Return (X, Y) of the center of cell containing provided text 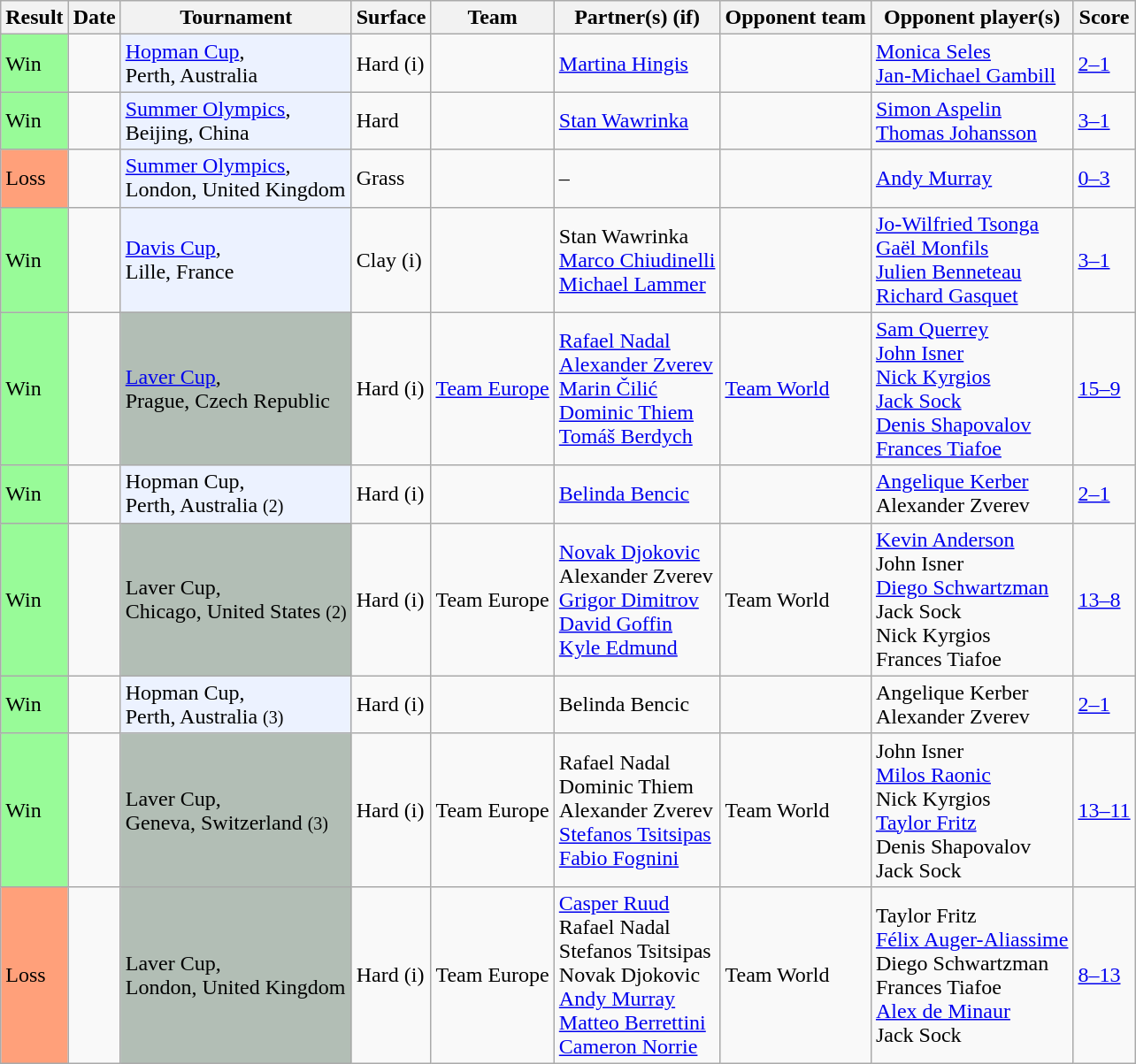
Summer Olympics, London, United Kingdom (235, 179)
Hopman Cup, Perth, Australia (235, 64)
Simon AspelinThomas Johansson (971, 120)
Score (1104, 18)
Laver Cup, London, United Kingdom (235, 975)
0–3 (1104, 179)
Date (94, 18)
Laver Cup, Prague, Czech Republic (235, 389)
– (637, 179)
Laver Cup, Geneva, Switzerland (3) (235, 810)
Stan Wawrinka (637, 120)
13–11 (1104, 810)
Andy Murray (971, 179)
Stan WawrinkaMarco ChiudinelliMichael Lammer (637, 260)
Taylor FritzFélix Auger-AliassimeDiego SchwartzmanFrances TiafoeAlex de MinaurJack Sock (971, 975)
8–13 (1104, 975)
Sam QuerreyJohn IsnerNick KyrgiosJack SockDenis ShapovalovFrances Tiafoe (971, 389)
Kevin AndersonJohn IsnerDiego SchwartzmanJack SockNick KyrgiosFrances Tiafoe (971, 600)
Result (35, 18)
Opponent player(s) (971, 18)
Casper RuudRafael NadalStefanos TsitsipasNovak DjokovicAndy MurrayMatteo BerrettiniCameron Norrie (637, 975)
Rafael NadalAlexander ZverevMarin ČilićDominic ThiemTomáš Berdych (637, 389)
Surface (391, 18)
Rafael NadalDominic ThiemAlexander ZverevStefanos TsitsipasFabio Fognini (637, 810)
Tournament (235, 18)
Laver Cup, Chicago, United States (2) (235, 600)
Jo-Wilfried TsongaGaël MonfilsJulien BenneteauRichard Gasquet (971, 260)
Monica SelesJan-Michael Gambill (971, 64)
15–9 (1104, 389)
Clay (i) (391, 260)
Hopman Cup, Perth, Australia (2) (235, 494)
John IsnerMilos RaonicNick KyrgiosTaylor FritzDenis ShapovalovJack Sock (971, 810)
Martina Hingis (637, 64)
Novak DjokovicAlexander ZverevGrigor DimitrovDavid GoffinKyle Edmund (637, 600)
Partner(s) (if) (637, 18)
Opponent team (795, 18)
Grass (391, 179)
Hard (391, 120)
13–8 (1104, 600)
Team (492, 18)
Davis Cup, Lille, France (235, 260)
Summer Olympics, Beijing, China (235, 120)
Hopman Cup, Perth, Australia (3) (235, 704)
